Search for the cell housing the specified text and yield its (X, Y) center coordinate. 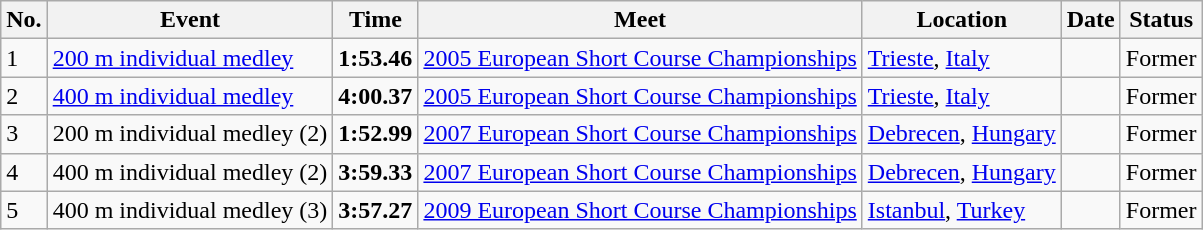
400 m individual medley (2) (190, 172)
Time (376, 20)
2 (24, 96)
No. (24, 20)
1:52.99 (376, 134)
3 (24, 134)
Location (962, 20)
3:59.33 (376, 172)
1 (24, 58)
400 m individual medley (3) (190, 210)
1:53.46 (376, 58)
Meet (640, 20)
Istanbul, Turkey (962, 210)
200 m individual medley (190, 58)
4:00.37 (376, 96)
5 (24, 210)
Status (1161, 20)
200 m individual medley (2) (190, 134)
400 m individual medley (190, 96)
4 (24, 172)
Event (190, 20)
2009 European Short Course Championships (640, 210)
3:57.27 (376, 210)
Date (1090, 20)
